Search for the cell housing the specified text and yield its (x, y) center coordinate. 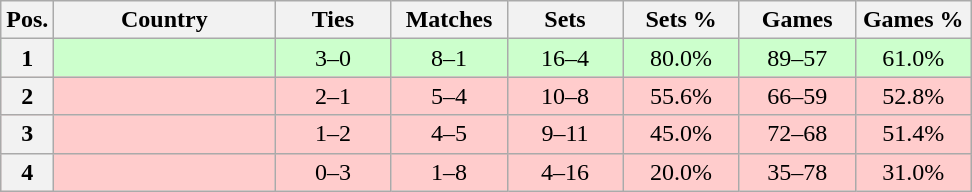
89–57 (797, 58)
61.0% (913, 58)
16–4 (565, 58)
2–1 (333, 96)
9–11 (565, 134)
2 (28, 96)
55.6% (681, 96)
4–5 (449, 134)
Matches (449, 20)
Pos. (28, 20)
0–3 (333, 172)
Ties (333, 20)
3 (28, 134)
66–59 (797, 96)
10–8 (565, 96)
Country (164, 20)
3–0 (333, 58)
45.0% (681, 134)
31.0% (913, 172)
5–4 (449, 96)
51.4% (913, 134)
8–1 (449, 58)
20.0% (681, 172)
80.0% (681, 58)
Sets % (681, 20)
1–8 (449, 172)
1 (28, 58)
1–2 (333, 134)
35–78 (797, 172)
Games % (913, 20)
52.8% (913, 96)
Sets (565, 20)
72–68 (797, 134)
Games (797, 20)
4–16 (565, 172)
4 (28, 172)
